Identify which cell holds the provided text, then report its (x, y) central coordinate. 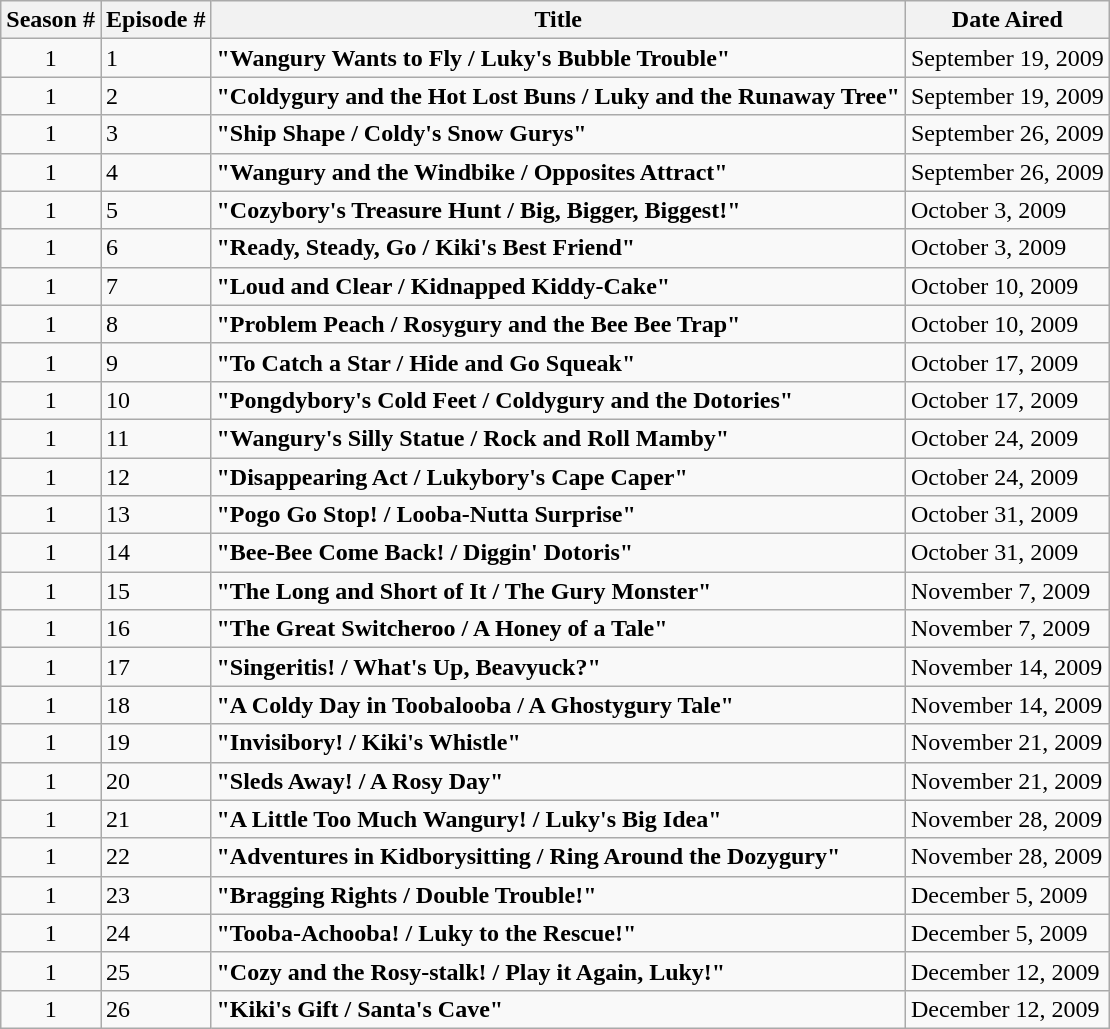
"Kiki's Gift / Santa's Cave" (558, 1009)
14 (155, 553)
17 (155, 667)
"To Catch a Star / Hide and Go Squeak" (558, 362)
"Loud and Clear / Kidnapped Kiddy-Cake" (558, 286)
"Wangury's Silly Statue / Rock and Roll Mamby" (558, 438)
"Coldygury and the Hot Lost Buns / Luky and the Runaway Tree" (558, 96)
"Bragging Rights / Double Trouble!" (558, 895)
24 (155, 933)
Episode # (155, 20)
"Wangury Wants to Fly / Luky's Bubble Trouble" (558, 58)
"The Great Switcheroo / A Honey of a Tale" (558, 629)
7 (155, 286)
5 (155, 210)
"Adventures in Kidborysitting / Ring Around the Dozygury" (558, 857)
"Singeritis! / What's Up, Beavyuck?" (558, 667)
"Wangury and the Windbike / Opposites Attract" (558, 172)
"Disappearing Act / Lukybory's Cape Caper" (558, 477)
15 (155, 591)
"Cozy and the Rosy-stalk! / Play it Again, Luky!" (558, 971)
"Sleds Away! / A Rosy Day" (558, 781)
11 (155, 438)
"Ready, Steady, Go / Kiki's Best Friend" (558, 248)
21 (155, 819)
22 (155, 857)
12 (155, 477)
"A Little Too Much Wangury! / Luky's Big Idea" (558, 819)
6 (155, 248)
9 (155, 362)
4 (155, 172)
3 (155, 134)
26 (155, 1009)
2 (155, 96)
"Invisibory! / Kiki's Whistle" (558, 743)
16 (155, 629)
20 (155, 781)
"Problem Peach / Rosygury and the Bee Bee Trap" (558, 324)
"The Long and Short of It / The Gury Monster" (558, 591)
"A Coldy Day in Toobalooba / A Ghostygury Tale" (558, 705)
"Ship Shape / Coldy's Snow Gurys" (558, 134)
8 (155, 324)
"Pogo Go Stop! / Looba-Nutta Surprise" (558, 515)
Date Aired (1007, 20)
10 (155, 400)
18 (155, 705)
Title (558, 20)
23 (155, 895)
19 (155, 743)
25 (155, 971)
"Pongdybory's Cold Feet / Coldygury and the Dotories" (558, 400)
"Cozybory's Treasure Hunt / Big, Bigger, Biggest!" (558, 210)
"Bee-Bee Come Back! / Diggin' Dotoris" (558, 553)
Season # (51, 20)
13 (155, 515)
"Tooba-Achooba! / Luky to the Rescue!" (558, 933)
